Pinpoint the cell where the given text exists, returning its (x, y) midpoint coordinate. 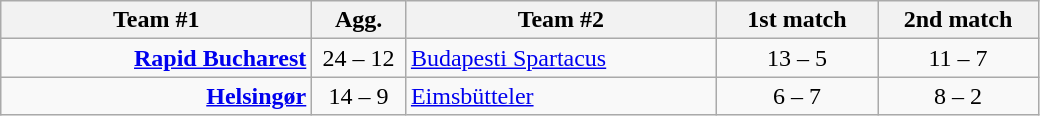
Budapesti Spartacus (560, 58)
Team #2 (560, 20)
6 – 7 (796, 96)
Helsingør (156, 96)
Team #1 (156, 20)
Eimsbütteler (560, 96)
14 – 9 (359, 96)
1st match (796, 20)
24 – 12 (359, 58)
2nd match (958, 20)
11 – 7 (958, 58)
13 – 5 (796, 58)
Rapid Bucharest (156, 58)
Agg. (359, 20)
8 – 2 (958, 96)
